Detect which cell encompasses the target text, then output its (X, Y) center coordinate. 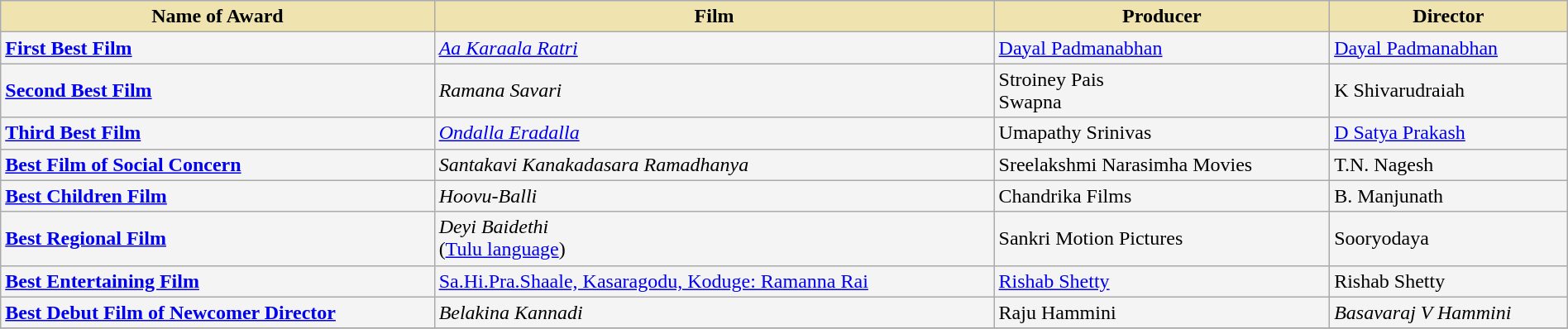
K Shivarudraiah (1449, 91)
Basavaraj V Hammini (1449, 312)
T.N. Nagesh (1449, 164)
Sooryodaya (1449, 238)
Sa.Hi.Pra.Shaale, Kasaragodu, Koduge: Ramanna Rai (715, 281)
Sankri Motion Pictures (1162, 238)
Producer (1162, 17)
Ondalla Eradalla (715, 133)
Film (715, 17)
Sreelakshmi Narasimha Movies (1162, 164)
Best Children Film (218, 196)
Best Debut Film of Newcomer Director (218, 312)
Best Film of Social Concern (218, 164)
Aa Karaala Ratri (715, 48)
Second Best Film (218, 91)
D Satya Prakash (1449, 133)
Chandrika Films (1162, 196)
B. Manjunath (1449, 196)
Hoovu-Balli (715, 196)
Third Best Film (218, 133)
Best Entertaining Film (218, 281)
Name of Award (218, 17)
Santakavi Kanakadasara Ramadhanya (715, 164)
Umapathy Srinivas (1162, 133)
Best Regional Film (218, 238)
Ramana Savari (715, 91)
First Best Film (218, 48)
Stroiney PaisSwapna (1162, 91)
Belakina Kannadi (715, 312)
Director (1449, 17)
Deyi Baidethi(Tulu language) (715, 238)
Raju Hammini (1162, 312)
